From the cell containing the given text, extract its center point as [X, Y] coordinate. 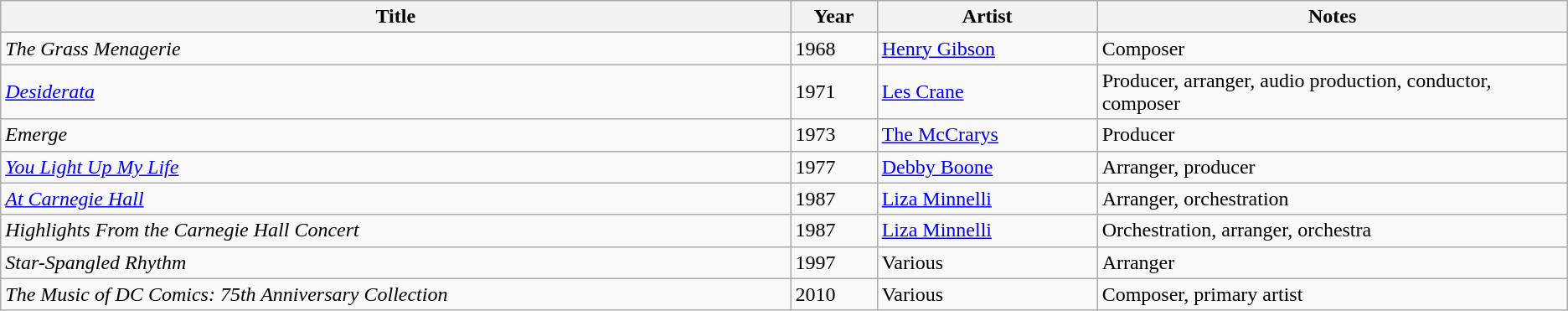
1971 [834, 92]
1977 [834, 167]
Producer [1332, 135]
You Light Up My Life [395, 167]
Orchestration, arranger, orchestra [1332, 231]
Highlights From the Carnegie Hall Concert [395, 231]
Emerge [395, 135]
Debby Boone [987, 167]
Arranger, orchestration [1332, 199]
1973 [834, 135]
The McCrarys [987, 135]
Composer, primary artist [1332, 294]
At Carnegie Hall [395, 199]
Title [395, 17]
The Grass Menagerie [395, 49]
Les Crane [987, 92]
Composer [1332, 49]
1968 [834, 49]
1997 [834, 262]
Artist [987, 17]
The Music of DC Comics: 75th Anniversary Collection [395, 294]
Year [834, 17]
Arranger, producer [1332, 167]
Arranger [1332, 262]
Star-Spangled Rhythm [395, 262]
2010 [834, 294]
Producer, arranger, audio production, conductor, composer [1332, 92]
Henry Gibson [987, 49]
Desiderata [395, 92]
Notes [1332, 17]
